Search for the cell housing the specified text and yield its (x, y) center coordinate. 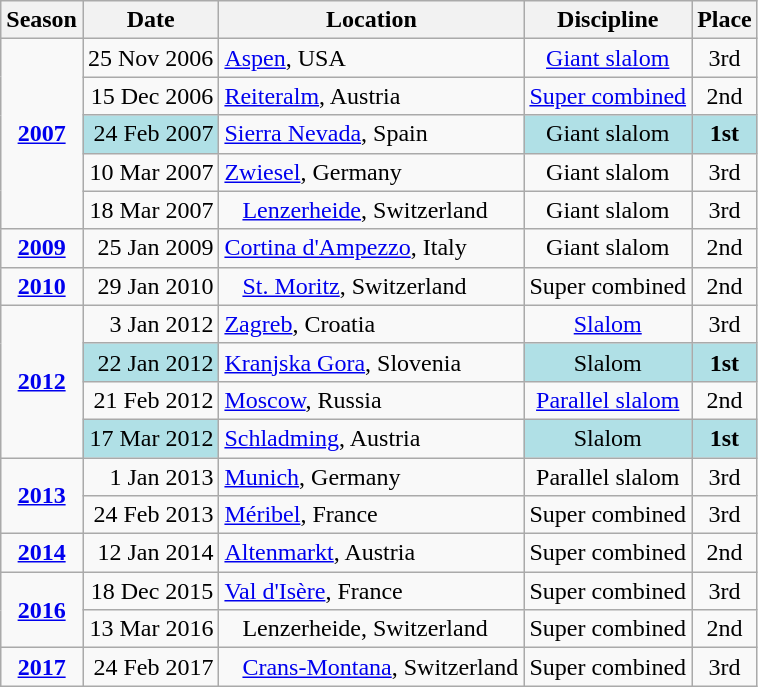
29 Jan 2010 (150, 286)
2007 (42, 134)
Val d'Isère, France (372, 591)
10 Mar 2007 (150, 172)
21 Feb 2012 (150, 400)
Zwiesel, Germany (372, 172)
Méribel, France (372, 515)
15 Dec 2006 (150, 96)
24 Feb 2007 (150, 134)
Place (725, 20)
Date (150, 20)
18 Dec 2015 (150, 591)
Munich, Germany (372, 477)
17 Mar 2012 (150, 438)
2012 (42, 381)
13 Mar 2016 (150, 629)
2010 (42, 286)
22 Jan 2012 (150, 362)
Discipline (608, 20)
2013 (42, 496)
1 Jan 2013 (150, 477)
St. Moritz, Switzerland (372, 286)
Location (372, 20)
Crans-Montana, Switzerland (372, 667)
2016 (42, 610)
25 Nov 2006 (150, 58)
Kranjska Gora, Slovenia (372, 362)
Reiteralm, Austria (372, 96)
18 Mar 2007 (150, 210)
Season (42, 20)
Zagreb, Croatia (372, 324)
2014 (42, 553)
Schladming, Austria (372, 438)
Cortina d'Ampezzo, Italy (372, 248)
25 Jan 2009 (150, 248)
3 Jan 2012 (150, 324)
24 Feb 2013 (150, 515)
2009 (42, 248)
Moscow, Russia (372, 400)
2017 (42, 667)
24 Feb 2017 (150, 667)
Altenmarkt, Austria (372, 553)
12 Jan 2014 (150, 553)
Sierra Nevada, Spain (372, 134)
Aspen, USA (372, 58)
